Capture the cell that displays the provided text and extract its [x, y] central coordinate. 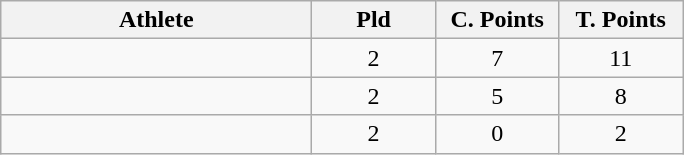
C. Points [497, 20]
Pld [374, 20]
11 [621, 58]
7 [497, 58]
5 [497, 96]
Athlete [156, 20]
0 [497, 134]
8 [621, 96]
T. Points [621, 20]
